Provide the [x, y] coordinate of the cell's center where the given text is located.  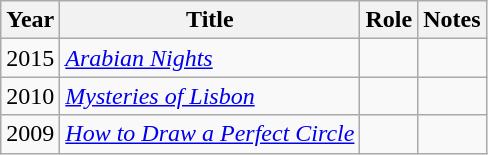
2015 [30, 58]
Year [30, 20]
Notes [452, 20]
How to Draw a Perfect Circle [210, 134]
Title [210, 20]
Arabian Nights [210, 58]
2009 [30, 134]
2010 [30, 96]
Role [389, 20]
Mysteries of Lisbon [210, 96]
